Scan for the cell matching the given text and deliver its [X, Y] coordinate at center. 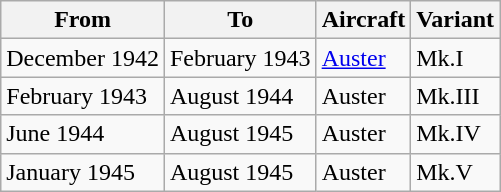
August 1944 [240, 96]
June 1944 [83, 134]
Mk.I [456, 58]
January 1945 [83, 172]
December 1942 [83, 58]
Mk.V [456, 172]
Mk.III [456, 96]
To [240, 20]
Mk.IV [456, 134]
Variant [456, 20]
From [83, 20]
Aircraft [364, 20]
